Search for the cell housing the specified text and yield its (x, y) center coordinate. 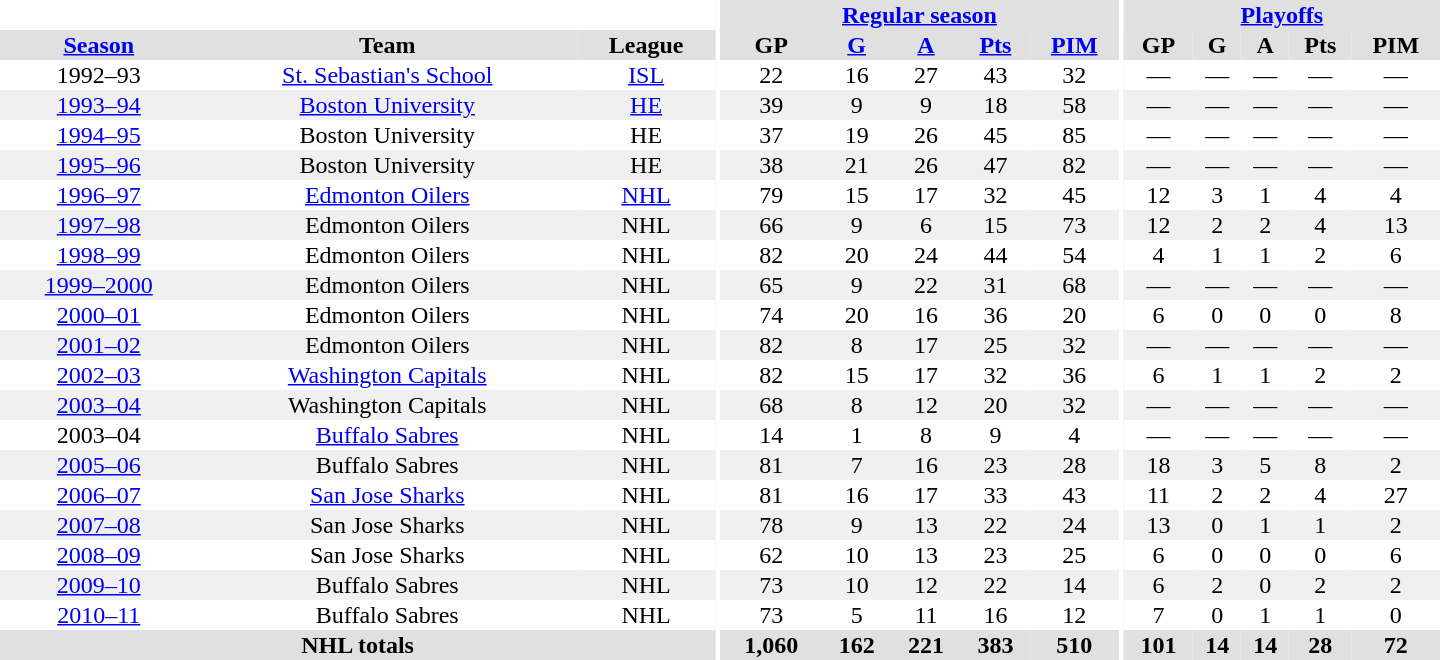
Season (98, 45)
2010–11 (98, 615)
1992–93 (98, 75)
1998–99 (98, 255)
66 (772, 225)
1997–98 (98, 225)
19 (856, 135)
78 (772, 525)
38 (772, 165)
Regular season (920, 15)
54 (1074, 255)
62 (772, 555)
85 (1074, 135)
510 (1074, 645)
44 (996, 255)
2002–03 (98, 375)
79 (772, 195)
St. Sebastian's School (387, 75)
31 (996, 285)
39 (772, 105)
162 (856, 645)
1995–96 (98, 165)
League (646, 45)
33 (996, 495)
2001–02 (98, 345)
383 (996, 645)
37 (772, 135)
Playoffs (1282, 15)
65 (772, 285)
47 (996, 165)
2000–01 (98, 315)
221 (926, 645)
ISL (646, 75)
1,060 (772, 645)
21 (856, 165)
1994–95 (98, 135)
Team (387, 45)
2006–07 (98, 495)
72 (1396, 645)
1999–2000 (98, 285)
2008–09 (98, 555)
1996–97 (98, 195)
101 (1158, 645)
2005–06 (98, 465)
2009–10 (98, 585)
2007–08 (98, 525)
58 (1074, 105)
NHL totals (358, 645)
74 (772, 315)
1993–94 (98, 105)
